Scan for the cell matching the given text and deliver its [x, y] coordinate at center. 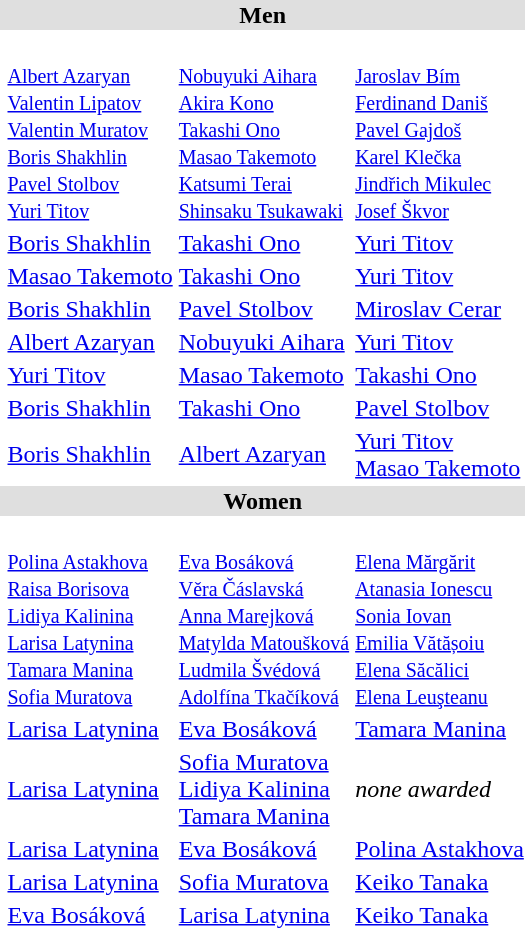
Nobuyuki AiharaAkira KonoTakashi OnoMasao TakemotoKatsumi TeraiShinsaku Tsukawaki [264, 129]
Eva BosákováVěra ČáslavskáAnna MarejkováMatylda MatouškováLudmila ŠvédováAdolfína Tkačíková [264, 615]
Women [262, 501]
Polina AstakhovaRaisa BorisovaLidiya KalininaLarisa LatyninaTamara ManinaSofia Muratova [90, 615]
Pavel Stolbov [264, 309]
Yuri Titov [90, 375]
Sofia Muratova [264, 882]
Men [262, 15]
Sofia Muratova Lidiya Kalinina Tamara Manina [264, 789]
Albert AzaryanValentin LipatovValentin MuratovBoris ShakhlinPavel StolbovYuri Titov [90, 129]
Nobuyuki Aihara [264, 342]
